Pinpoint the cell where the given text exists, returning its [X, Y] midpoint coordinate. 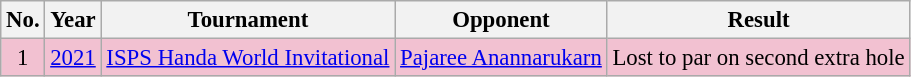
Result [758, 20]
Year [73, 20]
No. [23, 20]
Tournament [248, 20]
Opponent [501, 20]
Pajaree Anannarukarn [501, 58]
ISPS Handa World Invitational [248, 58]
2021 [73, 58]
1 [23, 58]
Lost to par on second extra hole [758, 58]
